Pinpoint the cell where the given text exists, returning its [X, Y] midpoint coordinate. 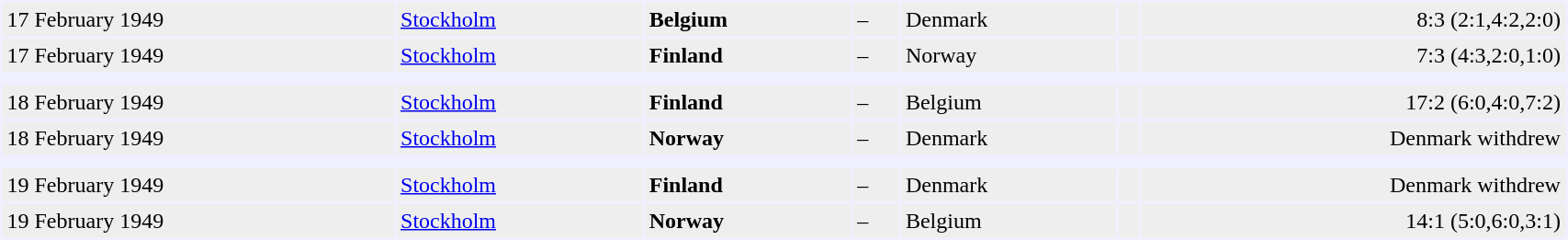
7:3 (4:3,2:0,1:0) [1353, 55]
14:1 (5:0,6:0,3:1) [1353, 221]
17:2 (6:0,4:0,7:2) [1353, 102]
8:3 (2:1,4:2,2:0) [1353, 19]
